Determine the [x, y] coordinate at the center of the cell enclosing the given text.  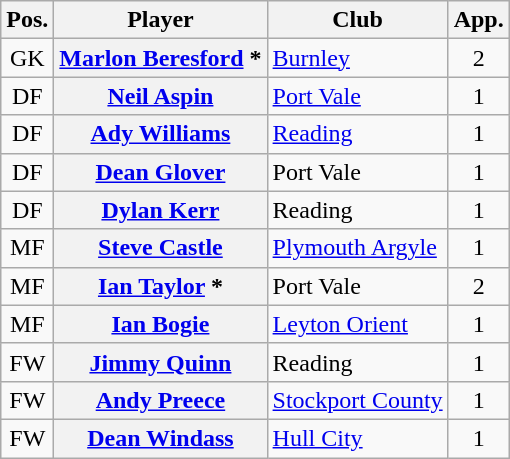
Club [358, 20]
Burnley [358, 58]
App. [478, 20]
Dean Glover [160, 172]
Ian Bogie [160, 324]
Player [160, 20]
Steve Castle [160, 248]
Dean Windass [160, 438]
Leyton Orient [358, 324]
Marlon Beresford * [160, 58]
Plymouth Argyle [358, 248]
Jimmy Quinn [160, 362]
Neil Aspin [160, 96]
GK [28, 58]
Dylan Kerr [160, 210]
Andy Preece [160, 400]
Ian Taylor * [160, 286]
Hull City [358, 438]
Stockport County [358, 400]
Pos. [28, 20]
Ady Williams [160, 134]
